Determine the (x, y) coordinate at the center of the cell enclosing the given text.  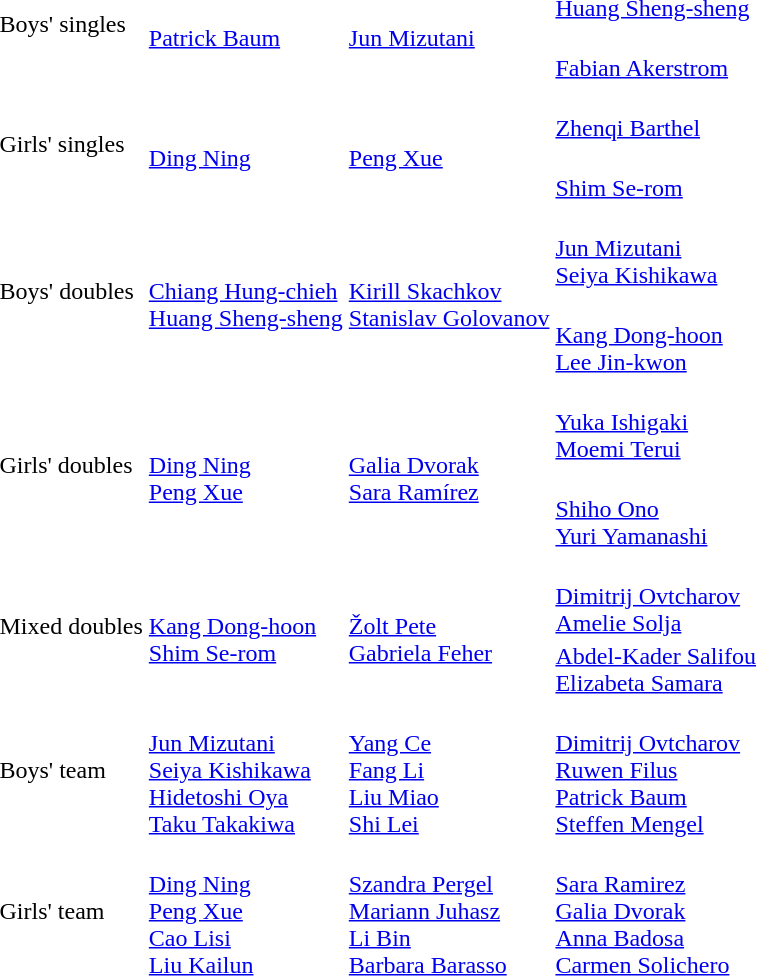
Jun MizutaniSeiya KishikawaHidetoshi OyaTaku Takakiwa (246, 770)
Kirill SkachkovStanislav Golovanov (449, 292)
Galia DvorakSara Ramírez (449, 466)
Chiang Hung-chiehHuang Sheng-sheng (246, 292)
Peng Xue (449, 144)
Ding Ning (246, 144)
Kang Dong-hoonShim Se-rom (246, 626)
Yang CeFang LiLiu MiaoShi Lei (449, 770)
Žolt PeteGabriela Feher (449, 626)
Ding NingPeng Xue (246, 466)
